Pinpoint the cell where the given text exists, returning its [X, Y] midpoint coordinate. 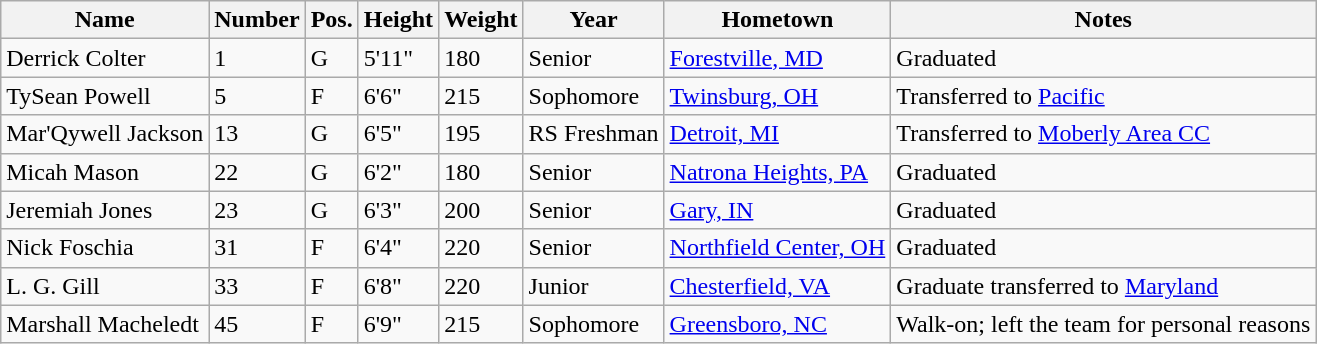
RS Freshman [594, 134]
1 [257, 58]
23 [257, 210]
Pos. [332, 20]
Jeremiah Jones [105, 210]
Gary, IN [778, 210]
6'9" [398, 324]
Transferred to Moberly Area CC [1104, 134]
Hometown [778, 20]
Micah Mason [105, 172]
Natrona Heights, PA [778, 172]
Number [257, 20]
Chesterfield, VA [778, 286]
195 [481, 134]
6'8" [398, 286]
Weight [481, 20]
6'6" [398, 96]
Walk-on; left the team for personal reasons [1104, 324]
Junior [594, 286]
Derrick Colter [105, 58]
Name [105, 20]
Mar'Qywell Jackson [105, 134]
Transferred to Pacific [1104, 96]
6'4" [398, 248]
13 [257, 134]
Twinsburg, OH [778, 96]
5 [257, 96]
Year [594, 20]
33 [257, 286]
Forestville, MD [778, 58]
22 [257, 172]
45 [257, 324]
Graduate transferred to Maryland [1104, 286]
31 [257, 248]
Detroit, MI [778, 134]
Greensboro, NC [778, 324]
L. G. Gill [105, 286]
Marshall Macheledt [105, 324]
Notes [1104, 20]
200 [481, 210]
6'5" [398, 134]
TySean Powell [105, 96]
5'11" [398, 58]
Nick Foschia [105, 248]
Northfield Center, OH [778, 248]
6'2" [398, 172]
6'3" [398, 210]
Height [398, 20]
